Return [x, y] of the center of cell containing provided text 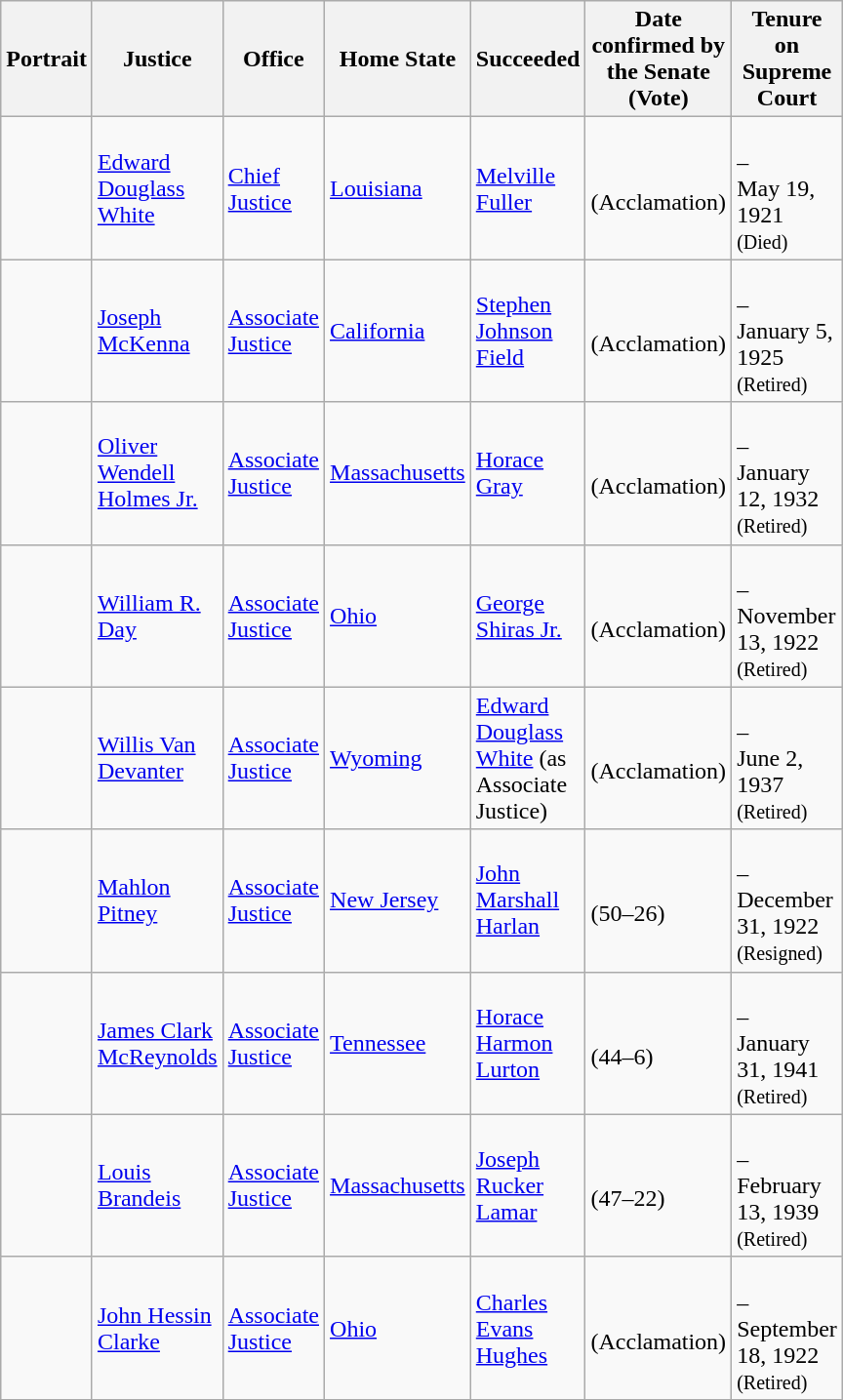
Oliver Wendell Holmes Jr. [157, 473]
Melville Fuller [528, 188]
Justice [157, 59]
Office [273, 59]
Edward Douglass White [157, 188]
Succeeded [528, 59]
George Shiras Jr. [528, 616]
–January 12, 1932(Retired) [787, 473]
John Hessin Clarke [157, 1328]
(50–26) [659, 900]
–January 5, 1925(Retired) [787, 331]
John Marshall Harlan [528, 900]
Joseph McKenna [157, 331]
–May 19, 1921(Died) [787, 188]
Horace Gray [528, 473]
Portrait [47, 59]
James Clark McReynolds [157, 1043]
Willis Van Devanter [157, 758]
–September 18, 1922(Retired) [787, 1328]
(44–6) [659, 1043]
New Jersey [398, 900]
(47–22) [659, 1185]
Date confirmed by the Senate(Vote) [659, 59]
–December 31, 1922(Resigned) [787, 900]
Chief Justice [273, 188]
Charles Evans Hughes [528, 1328]
Horace Harmon Lurton [528, 1043]
Tenure on Supreme Court [787, 59]
Home State [398, 59]
Louis Brandeis [157, 1185]
California [398, 331]
William R. Day [157, 616]
–November 13, 1922(Retired) [787, 616]
Edward Douglass White (as Associate Justice) [528, 758]
Joseph Rucker Lamar [528, 1185]
–February 13, 1939(Retired) [787, 1185]
–January 31, 1941(Retired) [787, 1043]
Tennessee [398, 1043]
–June 2, 1937(Retired) [787, 758]
Mahlon Pitney [157, 900]
Stephen Johnson Field [528, 331]
Wyoming [398, 758]
Louisiana [398, 188]
